Scan for the cell matching the given text and deliver its (X, Y) coordinate at center. 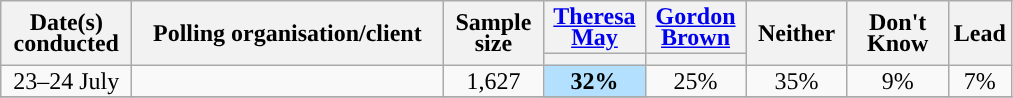
32% (594, 81)
Sample size (494, 33)
7% (980, 81)
Polling organisation/client (288, 33)
Gordon Brown (696, 28)
35% (796, 81)
1,627 (494, 81)
Don't Know (898, 33)
Theresa May (594, 28)
Date(s)conducted (66, 33)
25% (696, 81)
9% (898, 81)
Lead (980, 33)
Neither (796, 33)
23–24 July (66, 81)
